Provide the [X, Y] coordinate of the cell's center where the given text is located.  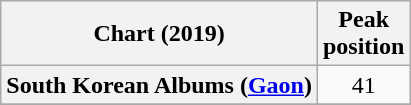
South Korean Albums (Gaon) [160, 85]
Chart (2019) [160, 34]
41 [363, 85]
Peakposition [363, 34]
